Return the (X, Y) coordinate for the center point of the cell that contains the specified text.  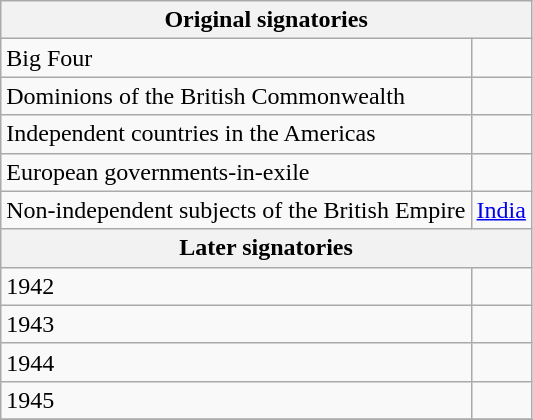
Later signatories (266, 248)
Big Four (236, 58)
India (501, 210)
1942 (236, 286)
1943 (236, 324)
1944 (236, 362)
1945 (236, 400)
European governments-in-exile (236, 172)
Original signatories (266, 20)
Dominions of the British Commonwealth (236, 96)
Independent countries in the Americas (236, 134)
Non-independent subjects of the British Empire (236, 210)
